Find where the given text appears and provide that cell's center as [x, y] coordinate. 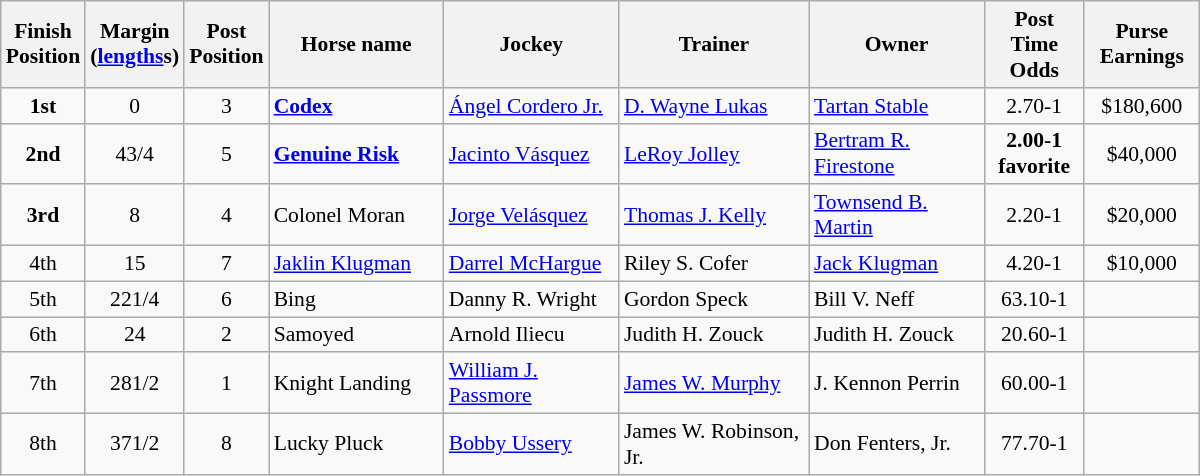
3rd [43, 216]
Finish Position [43, 44]
2.00-1 favorite [1034, 154]
James W. Robinson, Jr. [714, 444]
Don Fenters, Jr. [896, 444]
1 [226, 384]
2nd [43, 154]
Gordon Speck [714, 299]
4th [43, 264]
Jockey [532, 44]
Samoyed [356, 335]
Colonel Moran [356, 216]
20.60-1 [1034, 335]
1st [43, 106]
0 [134, 106]
Danny R. Wright [532, 299]
Genuine Risk [356, 154]
Bing [356, 299]
Bill V. Neff [896, 299]
2.70-1 [1034, 106]
7th [43, 384]
Bobby Ussery [532, 444]
Margin (lengthss) [134, 44]
Purse Earnings [1142, 44]
371/2 [134, 444]
2.20-1 [1034, 216]
2 [226, 335]
Horse name [356, 44]
Codex [356, 106]
Jack Klugman [896, 264]
LeRoy Jolley [714, 154]
8th [43, 444]
William J. Passmore [532, 384]
$20,000 [1142, 216]
$10,000 [1142, 264]
63.10-1 [1034, 299]
Thomas J. Kelly [714, 216]
3 [226, 106]
5th [43, 299]
Post Time Odds [1034, 44]
281/2 [134, 384]
7 [226, 264]
Townsend B. Martin [896, 216]
Tartan Stable [896, 106]
77.70-1 [1034, 444]
Jorge Velásquez [532, 216]
15 [134, 264]
Riley S. Cofer [714, 264]
Jacinto Vásquez [532, 154]
D. Wayne Lukas [714, 106]
4.20-1 [1034, 264]
60.00-1 [1034, 384]
Bertram R. Firestone [896, 154]
Arnold Iliecu [532, 335]
Jaklin Klugman [356, 264]
43/4 [134, 154]
J. Kennon Perrin [896, 384]
5 [226, 154]
Post Position [226, 44]
Owner [896, 44]
6th [43, 335]
4 [226, 216]
221/4 [134, 299]
24 [134, 335]
6 [226, 299]
$40,000 [1142, 154]
Lucky Pluck [356, 444]
Darrel McHargue [532, 264]
Trainer [714, 44]
$180,600 [1142, 106]
Ángel Cordero Jr. [532, 106]
James W. Murphy [714, 384]
Knight Landing [356, 384]
